Search for the cell housing the specified text and yield its (x, y) center coordinate. 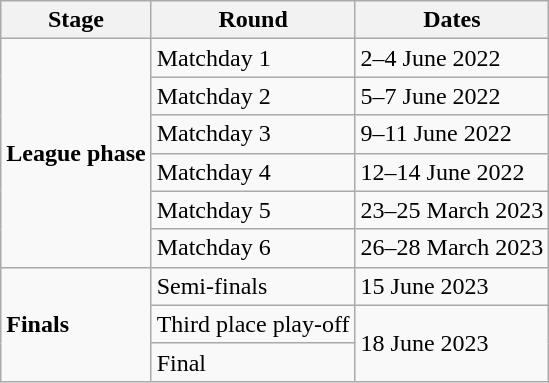
Final (253, 362)
Semi-finals (253, 286)
Dates (452, 20)
12–14 June 2022 (452, 172)
Finals (76, 324)
9–11 June 2022 (452, 134)
Matchday 4 (253, 172)
26–28 March 2023 (452, 248)
18 June 2023 (452, 343)
Third place play-off (253, 324)
Matchday 5 (253, 210)
Round (253, 20)
15 June 2023 (452, 286)
Matchday 2 (253, 96)
23–25 March 2023 (452, 210)
Matchday 3 (253, 134)
5–7 June 2022 (452, 96)
Matchday 1 (253, 58)
Matchday 6 (253, 248)
Stage (76, 20)
2–4 June 2022 (452, 58)
League phase (76, 153)
